Return [X, Y] of the center of cell containing provided text 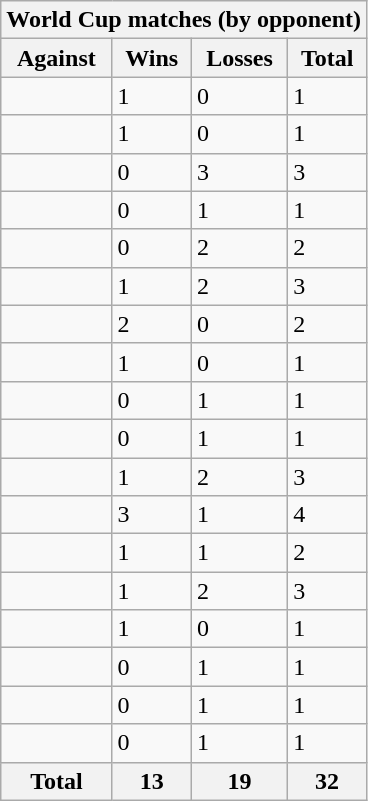
Against [56, 58]
Wins [152, 58]
13 [152, 781]
32 [328, 781]
19 [239, 781]
4 [328, 515]
World Cup matches (by opponent) [184, 20]
Losses [239, 58]
